From the cell containing the given text, extract its center point as (X, Y) coordinate. 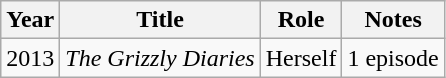
Notes (393, 20)
Role (301, 20)
1 episode (393, 58)
Year (30, 20)
The Grizzly Diaries (160, 58)
Title (160, 20)
2013 (30, 58)
Herself (301, 58)
